Extract the [X, Y] coordinate from the center of the cell holding the provided text.  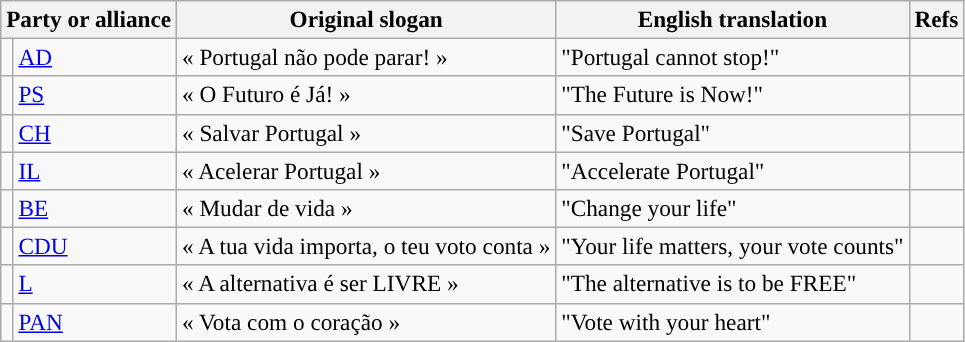
AD [95, 57]
« A tua vida importa, o teu voto conta » [366, 246]
"Accelerate Portugal" [732, 170]
« Acelerar Portugal » [366, 170]
Party or alliance [89, 19]
"Change your life" [732, 208]
PAN [95, 322]
L [95, 284]
« Mudar de vida » [366, 208]
CH [95, 133]
"Vote with your heart" [732, 322]
« O Futuro é Já! » [366, 95]
CDU [95, 246]
« Portugal não pode parar! » [366, 57]
BE [95, 208]
« Vota com o coração » [366, 322]
"Save Portugal" [732, 133]
PS [95, 95]
English translation [732, 19]
« A alternativa é ser LIVRE » [366, 284]
Original slogan [366, 19]
Refs [936, 19]
"The alternative is to be FREE" [732, 284]
"The Future is Now!" [732, 95]
« Salvar Portugal » [366, 133]
"Your life matters, your vote counts" [732, 246]
IL [95, 170]
"Portugal cannot stop!" [732, 57]
